Pinpoint the cell where the given text exists, returning its (X, Y) midpoint coordinate. 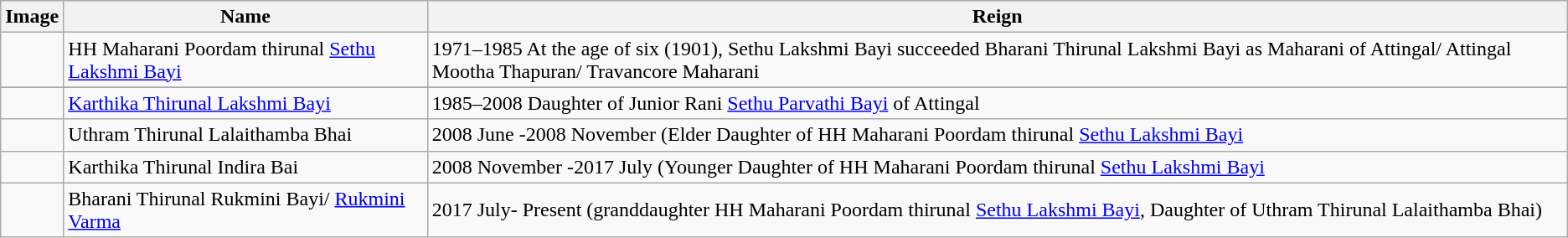
HH Maharani Poordam thirunal Sethu Lakshmi Bayi (245, 60)
Uthram Thirunal Lalaithamba Bhai (245, 135)
Karthika Thirunal Indira Bai (245, 167)
Bharani Thirunal Rukmini Bayi/ Rukmini Varma (245, 210)
Reign (997, 17)
Karthika Thirunal Lakshmi Bayi (245, 103)
2008 June -2008 November (Elder Daughter of HH Maharani Poordam thirunal Sethu Lakshmi Bayi (997, 135)
Name (245, 17)
2017 July- Present (granddaughter HH Maharani Poordam thirunal Sethu Lakshmi Bayi, Daughter of Uthram Thirunal Lalaithamba Bhai) (997, 210)
2008 November -2017 July (Younger Daughter of HH Maharani Poordam thirunal Sethu Lakshmi Bayi (997, 167)
Image (32, 17)
1985–2008 Daughter of Junior Rani Sethu Parvathi Bayi of Attingal (997, 103)
